From the cell containing the given text, extract its center point as (x, y) coordinate. 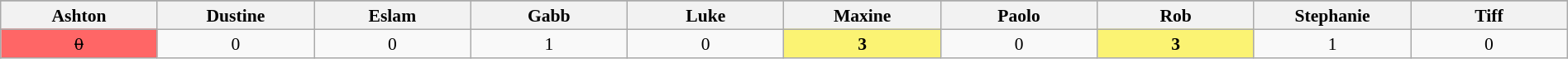
Gabb (549, 15)
Luke (706, 15)
Ashton (79, 15)
Paolo (1019, 15)
Maxine (862, 15)
Eslam (392, 15)
Rob (1176, 15)
Stephanie (1331, 15)
Tiff (1489, 15)
Dustine (235, 15)
